Locate the cell with the specified text and output its [X, Y] center coordinate. 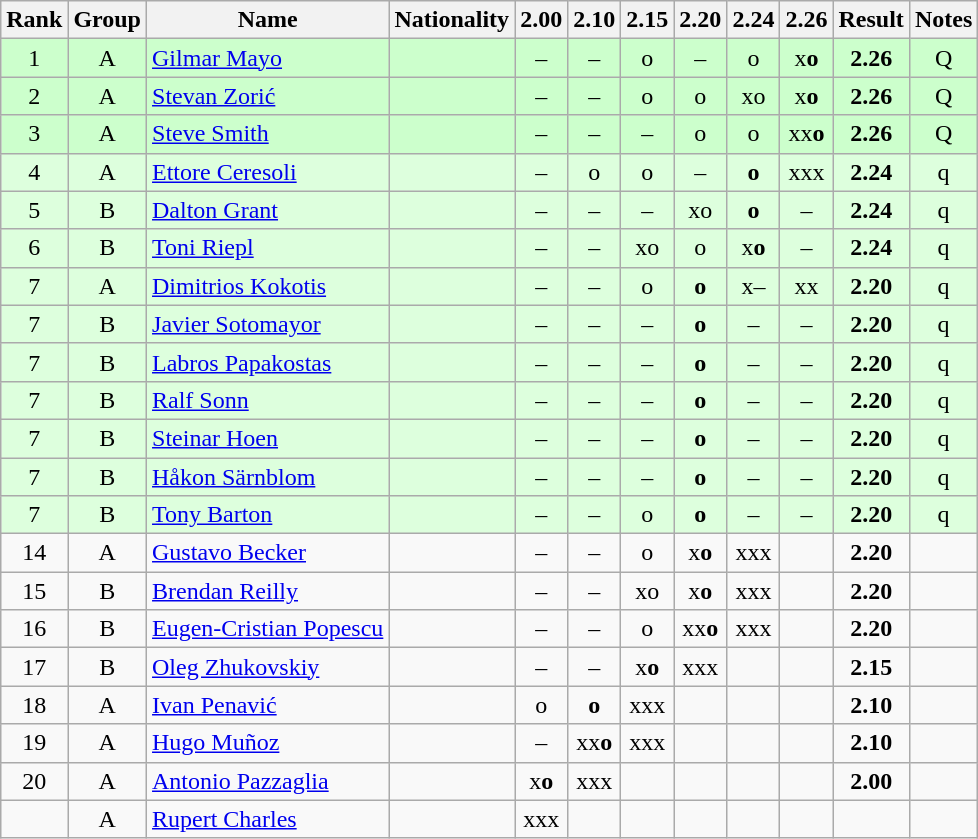
Nationality [452, 20]
Rank [34, 20]
2 [34, 96]
15 [34, 591]
Result [871, 20]
Ralf Sonn [268, 400]
Antonio Pazzaglia [268, 781]
4 [34, 172]
Hugo Muñoz [268, 743]
18 [34, 705]
Dalton Grant [268, 210]
Steinar Hoen [268, 438]
Oleg Zhukovskiy [268, 667]
16 [34, 629]
x– [754, 286]
17 [34, 667]
Notes [943, 20]
20 [34, 781]
14 [34, 553]
Javier Sotomayor [268, 324]
3 [34, 134]
Gilmar Mayo [268, 58]
6 [34, 248]
Group [108, 20]
Name [268, 20]
5 [34, 210]
1 [34, 58]
Håkon Särnblom [268, 477]
Ivan Penavić [268, 705]
Tony Barton [268, 515]
19 [34, 743]
Steve Smith [268, 134]
Rupert Charles [268, 819]
Dimitrios Kokotis [268, 286]
Brendan Reilly [268, 591]
Stevan Zorić [268, 96]
Gustavo Becker [268, 553]
Ettore Ceresoli [268, 172]
Eugen-Cristian Popescu [268, 629]
Labros Papakostas [268, 362]
xx [806, 286]
Toni Riepl [268, 248]
